Determine the (X, Y) coordinate at the center of the cell enclosing the given text.  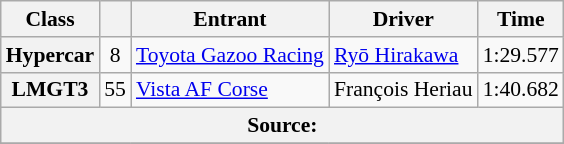
1:29.577 (521, 55)
Time (521, 19)
François Heriau (404, 90)
Vista AF Corse (230, 90)
LMGT3 (50, 90)
Class (50, 19)
Hypercar (50, 55)
55 (115, 90)
1:40.682 (521, 90)
Entrant (230, 19)
Source: (282, 126)
Toyota Gazoo Racing (230, 55)
8 (115, 55)
Ryō Hirakawa (404, 55)
Driver (404, 19)
